Determine the (x, y) coordinate at the center of the cell enclosing the given text.  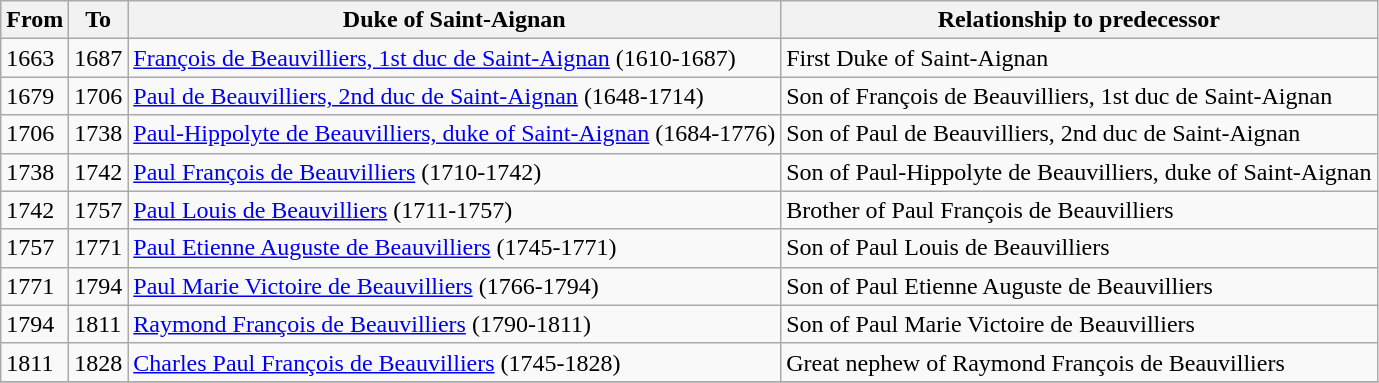
1687 (98, 58)
Paul de Beauvilliers, 2nd duc de Saint-Aignan (1648-1714) (454, 96)
Paul Etienne Auguste de Beauvilliers (1745-1771) (454, 248)
Son of Paul-Hippolyte de Beauvilliers, duke of Saint-Aignan (1079, 172)
Son of Paul Louis de Beauvilliers (1079, 248)
Relationship to predecessor (1079, 20)
Paul Louis de Beauvilliers (1711-1757) (454, 210)
Son of François de Beauvilliers, 1st duc de Saint-Aignan (1079, 96)
1828 (98, 362)
Brother of Paul François de Beauvilliers (1079, 210)
Son of Paul Marie Victoire de Beauvilliers (1079, 324)
Duke of Saint-Aignan (454, 20)
Raymond François de Beauvilliers (1790-1811) (454, 324)
Son of Paul de Beauvilliers, 2nd duc de Saint-Aignan (1079, 134)
Paul Marie Victoire de Beauvilliers (1766-1794) (454, 286)
Son of Paul Etienne Auguste de Beauvilliers (1079, 286)
Great nephew of Raymond François de Beauvilliers (1079, 362)
1663 (35, 58)
Paul François de Beauvilliers (1710-1742) (454, 172)
François de Beauvilliers, 1st duc de Saint-Aignan (1610-1687) (454, 58)
To (98, 20)
Paul-Hippolyte de Beauvilliers, duke of Saint-Aignan (1684-1776) (454, 134)
From (35, 20)
1679 (35, 96)
Charles Paul François de Beauvilliers (1745-1828) (454, 362)
First Duke of Saint-Aignan (1079, 58)
